Return [x, y] of the center of cell containing provided text 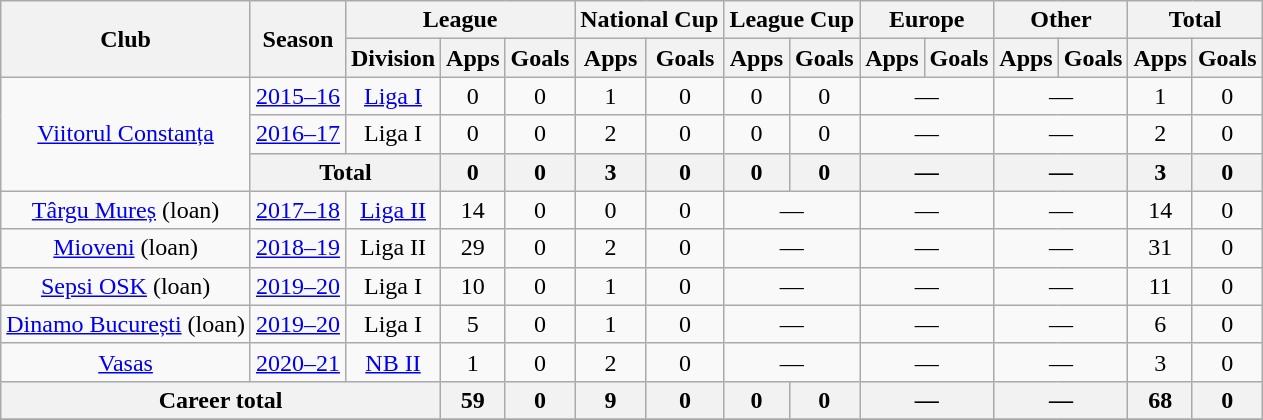
9 [611, 400]
League Cup [792, 20]
5 [473, 324]
29 [473, 248]
Sepsi OSK (loan) [126, 286]
2015–16 [298, 96]
Season [298, 39]
National Cup [650, 20]
Târgu Mureș (loan) [126, 210]
2016–17 [298, 134]
Vasas [126, 362]
2018–19 [298, 248]
11 [1160, 286]
Career total [221, 400]
6 [1160, 324]
Viitorul Constanța [126, 134]
68 [1160, 400]
Other [1061, 20]
League [460, 20]
10 [473, 286]
2020–21 [298, 362]
Division [392, 58]
Mioveni (loan) [126, 248]
Dinamo București (loan) [126, 324]
Europe [927, 20]
59 [473, 400]
31 [1160, 248]
NB II [392, 362]
2017–18 [298, 210]
Club [126, 39]
